Locate the cell with the specified text and output its (x, y) center coordinate. 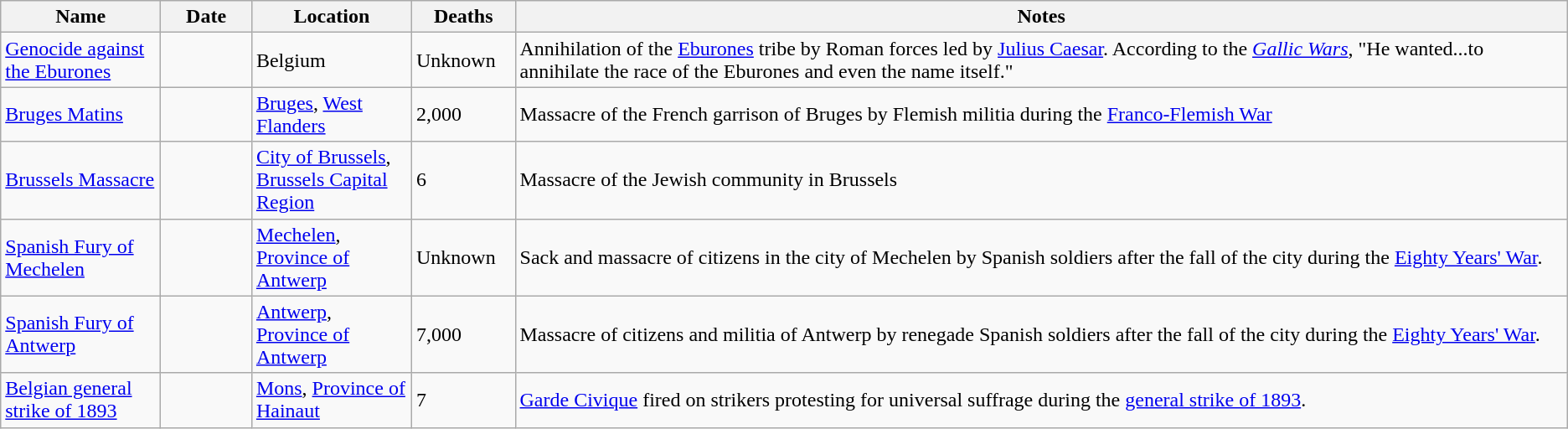
Mechelen, Province of Antwerp (332, 257)
Belgium (332, 60)
Name (80, 17)
Genocide against the Eburones (80, 60)
Massacre of the French garrison of Bruges by Flemish militia during the Franco-Flemish War (1041, 114)
7 (463, 401)
Spanish Fury of Antwerp (80, 334)
Belgian general strike of 1893 (80, 401)
Massacre of citizens and militia of Antwerp by renegade Spanish soldiers after the fall of the city during the Eighty Years' War. (1041, 334)
Notes (1041, 17)
Location (332, 17)
Garde Civique fired on strikers protesting for universal suffrage during the general strike of 1893. (1041, 401)
Sack and massacre of citizens in the city of Mechelen by Spanish soldiers after the fall of the city during the Eighty Years' War. (1041, 257)
Bruges Matins (80, 114)
Deaths (463, 17)
City of Brussels, Brussels Capital Region (332, 180)
2,000 (463, 114)
Massacre of the Jewish community in Brussels (1041, 180)
Mons, Province of Hainaut (332, 401)
7,000 (463, 334)
Bruges, West Flanders (332, 114)
6 (463, 180)
Brussels Massacre (80, 180)
Antwerp, Province of Antwerp (332, 334)
Date (206, 17)
Spanish Fury of Mechelen (80, 257)
